For the text-containing cell, return its midpoint in [X, Y] coordinate format. 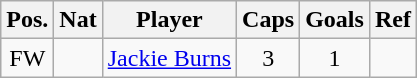
Ref [392, 20]
Caps [268, 20]
Nat [78, 20]
1 [335, 58]
Goals [335, 20]
3 [268, 58]
Jackie Burns [169, 58]
Pos. [28, 20]
Player [169, 20]
FW [28, 58]
